Identify which cell holds the provided text, then report its [x, y] central coordinate. 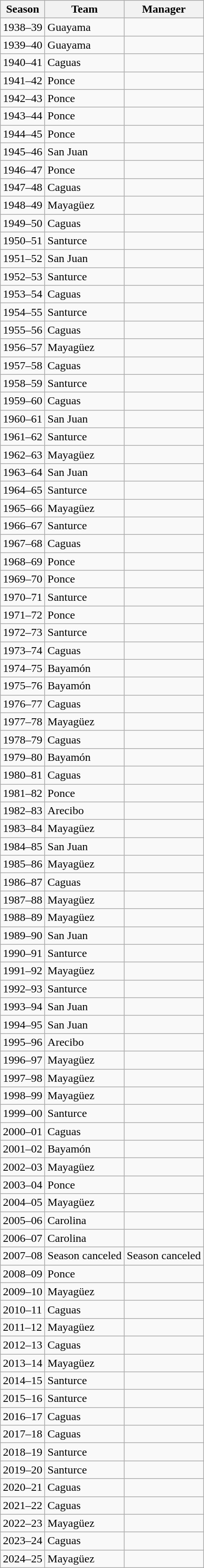
1986–87 [23, 882]
2009–10 [23, 1291]
1991–92 [23, 971]
1981–82 [23, 793]
1997–98 [23, 1078]
2015–16 [23, 1399]
1993–94 [23, 1006]
1938–39 [23, 27]
1970–71 [23, 597]
1994–95 [23, 1024]
1957–58 [23, 365]
1995–96 [23, 1042]
Season [23, 9]
1996–97 [23, 1060]
1989–90 [23, 935]
1943–44 [23, 116]
2021–22 [23, 1505]
1945–46 [23, 152]
1987–88 [23, 900]
1960–61 [23, 419]
1940–41 [23, 63]
2004–05 [23, 1203]
1952–53 [23, 277]
1947–48 [23, 187]
1959–60 [23, 401]
2018–19 [23, 1452]
2022–23 [23, 1523]
1984–85 [23, 846]
1953–54 [23, 294]
1969–70 [23, 579]
1966–67 [23, 526]
1954–55 [23, 312]
2008–09 [23, 1274]
2001–02 [23, 1149]
2010–11 [23, 1309]
2014–15 [23, 1381]
1985–86 [23, 864]
1944–45 [23, 134]
1992–93 [23, 989]
2023–24 [23, 1541]
2012–13 [23, 1345]
1939–40 [23, 45]
1967–68 [23, 544]
1956–57 [23, 348]
1977–78 [23, 722]
2024–25 [23, 1559]
1971–72 [23, 615]
2000–01 [23, 1131]
1951–52 [23, 259]
1958–59 [23, 383]
1961–62 [23, 437]
1982–83 [23, 811]
2006–07 [23, 1238]
Team [84, 9]
1978–79 [23, 739]
2017–18 [23, 1434]
1946–47 [23, 169]
1968–69 [23, 562]
1983–84 [23, 829]
2005–06 [23, 1220]
1972–73 [23, 633]
1973–74 [23, 650]
1963–64 [23, 472]
1950–51 [23, 241]
2011–12 [23, 1327]
1965–66 [23, 508]
1990–91 [23, 953]
2007–08 [23, 1256]
2019–20 [23, 1470]
1979–80 [23, 757]
2003–04 [23, 1185]
1976–77 [23, 704]
1988–89 [23, 918]
1949–50 [23, 223]
1962–63 [23, 454]
Manager [164, 9]
1999–00 [23, 1114]
1964–65 [23, 490]
2016–17 [23, 1416]
1998–99 [23, 1096]
1980–81 [23, 775]
2002–03 [23, 1167]
2013–14 [23, 1363]
1955–56 [23, 330]
2020–21 [23, 1488]
1941–42 [23, 80]
1942–43 [23, 98]
1974–75 [23, 668]
1975–76 [23, 686]
1948–49 [23, 205]
